Return the (X, Y) coordinate for the center point of the cell that contains the specified text.  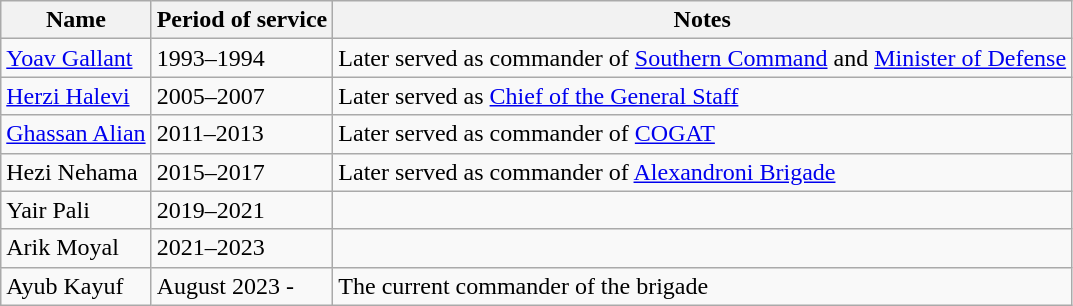
Later served as Chief of the General Staff (702, 96)
Later served as commander of Southern Command and Minister of Defense (702, 58)
2019–2021 (242, 210)
Herzi Halevi (76, 96)
1993–1994 (242, 58)
Ghassan Alian (76, 134)
Arik Moyal (76, 248)
Yoav Gallant (76, 58)
Name (76, 20)
Period of service (242, 20)
Yair Pali (76, 210)
Hezi Nehama (76, 172)
Later served as commander of COGAT (702, 134)
August 2023 - (242, 286)
The current commander of the brigade (702, 286)
Notes (702, 20)
2005–2007 (242, 96)
2011–2013 (242, 134)
Ayub Kayuf (76, 286)
Later served as commander of Alexandroni Brigade (702, 172)
2021–2023 (242, 248)
2015–2017 (242, 172)
